Scan for the cell matching the given text and deliver its (x, y) coordinate at center. 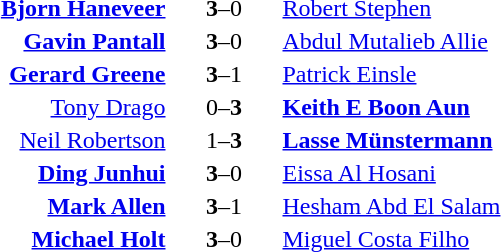
0–3 (224, 107)
1–3 (224, 140)
